Output the [X, Y] coordinate of the center of the cell containing the given text.  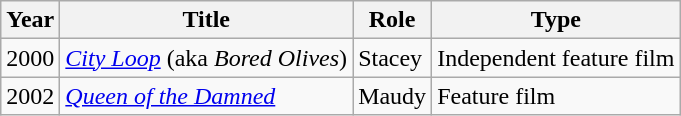
2000 [30, 58]
City Loop (aka Bored Olives) [206, 58]
Feature film [556, 96]
Independent feature film [556, 58]
Queen of the Damned [206, 96]
Role [392, 20]
Year [30, 20]
Title [206, 20]
Maudy [392, 96]
2002 [30, 96]
Stacey [392, 58]
Type [556, 20]
